Output the [X, Y] coordinate of the center of the cell containing the given text.  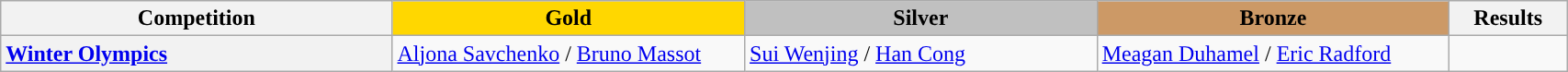
Competition [197, 18]
Sui Wenjing / Han Cong [921, 54]
Bronze [1273, 18]
Aljona Savchenko / Bruno Massot [569, 54]
Silver [921, 18]
Meagan Duhamel / Eric Radford [1273, 54]
Gold [569, 18]
Results [1508, 18]
Winter Olympics [197, 54]
